From the cell containing the given text, extract its center point as [X, Y] coordinate. 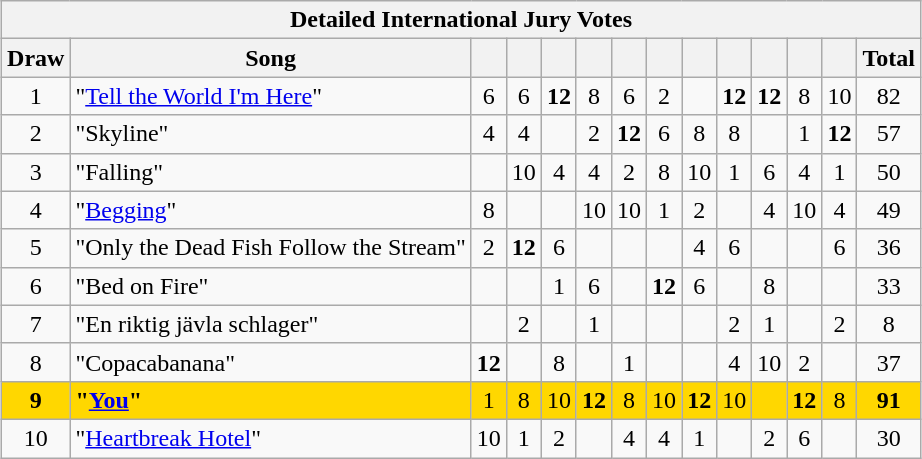
"Bed on Fire" [270, 286]
30 [889, 438]
Detailed International Jury Votes [462, 20]
"En riktig jävla schlager" [270, 324]
Total [889, 58]
33 [889, 286]
91 [889, 400]
Draw [36, 58]
"Skyline" [270, 134]
"You" [270, 400]
82 [889, 96]
50 [889, 172]
3 [36, 172]
"Begging" [270, 210]
36 [889, 248]
37 [889, 362]
Song [270, 58]
49 [889, 210]
"Falling" [270, 172]
"Copacabanana" [270, 362]
"Heartbreak Hotel" [270, 438]
7 [36, 324]
9 [36, 400]
"Tell the World I'm Here" [270, 96]
"Only the Dead Fish Follow the Stream" [270, 248]
5 [36, 248]
57 [889, 134]
